Detect which cell encompasses the target text, then output its (X, Y) center coordinate. 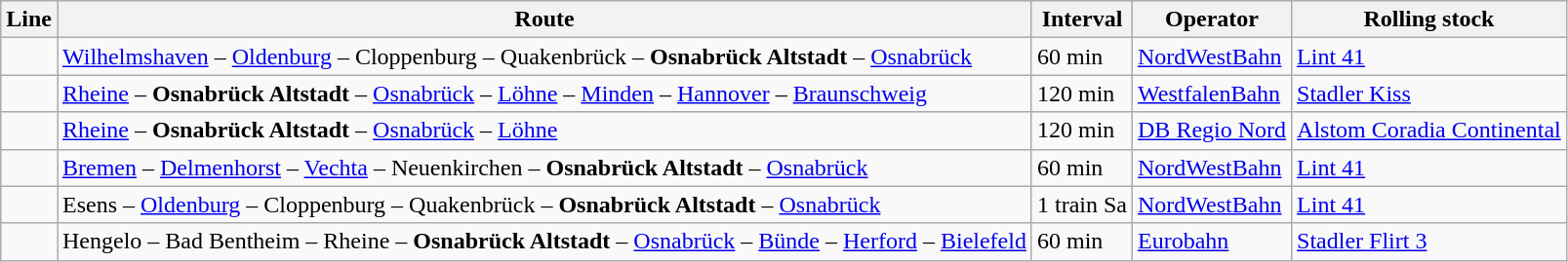
Eurobahn (1212, 242)
Stadler Flirt 3 (1429, 242)
Rheine – Osnabrück Altstadt – Osnabrück – Löhne – Minden – Hannover – Braunschweig (544, 94)
1 train Sa (1081, 205)
Rolling stock (1429, 19)
Rheine – Osnabrück Altstadt – Osnabrück – Löhne (544, 131)
Route (544, 19)
WestfalenBahn (1212, 94)
Alstom Coradia Continental (1429, 131)
Operator (1212, 19)
Interval (1081, 19)
Stadler Kiss (1429, 94)
Wilhelmshaven – Oldenburg – Cloppenburg – Quakenbrück – Osnabrück Altstadt – Osnabrück (544, 56)
Bremen – Delmenhorst – Vechta – Neuenkirchen – Osnabrück Altstadt – Osnabrück (544, 168)
Line (29, 19)
Hengelo – Bad Bentheim – Rheine – Osnabrück Altstadt – Osnabrück – Bünde – Herford – Bielefeld (544, 242)
Esens – Oldenburg – Cloppenburg – Quakenbrück – Osnabrück Altstadt – Osnabrück (544, 205)
DB Regio Nord (1212, 131)
